Capture the cell that displays the provided text and extract its [x, y] central coordinate. 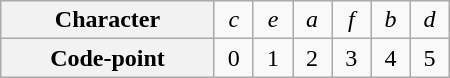
c [234, 20]
d [430, 20]
2 [312, 58]
b [390, 20]
3 [352, 58]
1 [272, 58]
Character [108, 20]
Code-point [108, 58]
f [352, 20]
4 [390, 58]
0 [234, 58]
e [272, 20]
a [312, 20]
5 [430, 58]
